Provide the (x, y) coordinate of the cell's center where the given text is located.  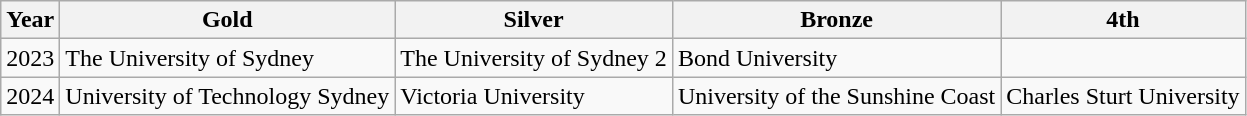
Bond University (836, 58)
Gold (228, 20)
Silver (534, 20)
Bronze (836, 20)
The University of Sydney (228, 58)
2024 (30, 96)
Charles Sturt University (1123, 96)
The University of Sydney 2 (534, 58)
University of the Sunshine Coast (836, 96)
University of Technology Sydney (228, 96)
4th (1123, 20)
Victoria University (534, 96)
Year (30, 20)
2023 (30, 58)
